Return [x, y] of the center of cell containing provided text 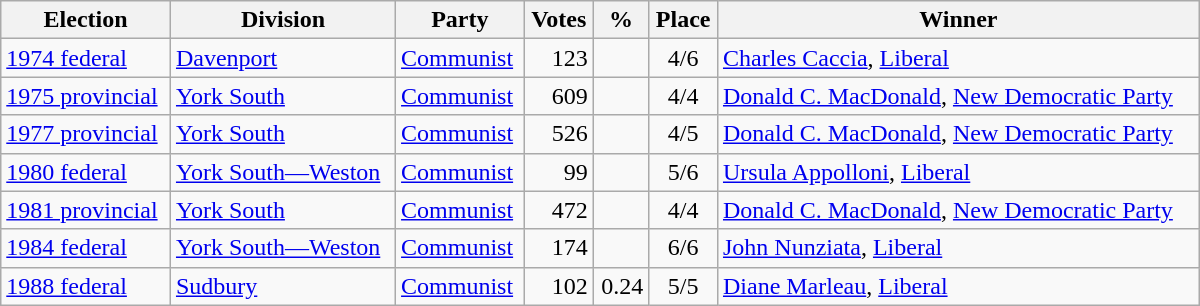
Election [86, 20]
Division [282, 20]
Diane Marleau, Liberal [958, 286]
1975 provincial [86, 96]
1984 federal [86, 248]
609 [558, 96]
472 [558, 210]
1974 federal [86, 58]
1977 provincial [86, 134]
1980 federal [86, 172]
Winner [958, 20]
99 [558, 172]
526 [558, 134]
174 [558, 248]
5/6 [684, 172]
5/5 [684, 286]
% [620, 20]
Davenport [282, 58]
Place [684, 20]
102 [558, 286]
Charles Caccia, Liberal [958, 58]
1981 provincial [86, 210]
4/5 [684, 134]
Sudbury [282, 286]
John Nunziata, Liberal [958, 248]
123 [558, 58]
6/6 [684, 248]
0.24 [620, 286]
1988 federal [86, 286]
Party [460, 20]
Ursula Appolloni, Liberal [958, 172]
Votes [558, 20]
4/6 [684, 58]
